Locate the cell with the specified text and output its (x, y) center coordinate. 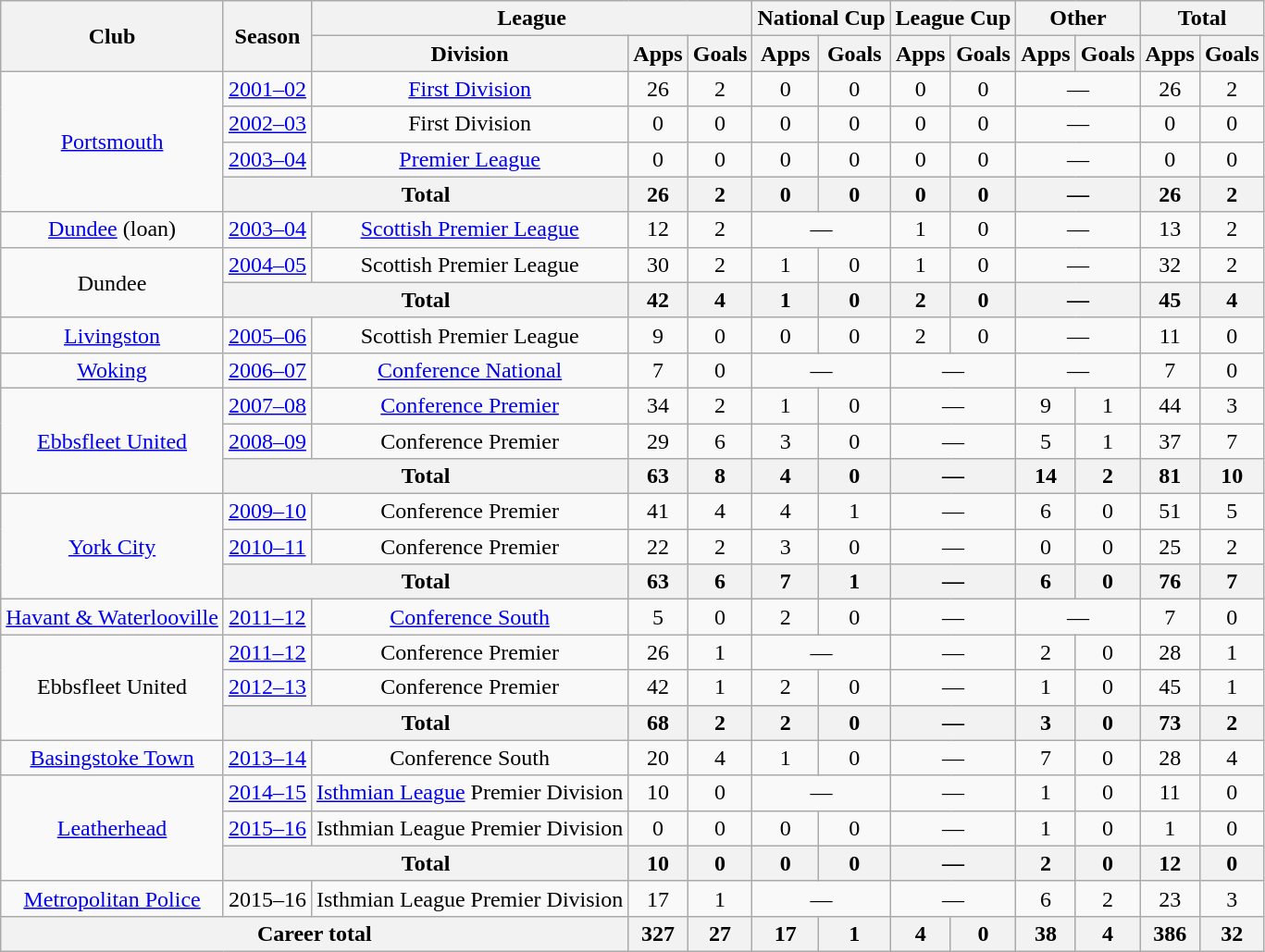
Woking (113, 370)
68 (658, 723)
2004–05 (267, 265)
14 (1046, 476)
27 (720, 933)
386 (1170, 933)
327 (658, 933)
Dundee (loan) (113, 229)
13 (1170, 229)
Conference National (469, 370)
30 (658, 265)
22 (658, 547)
Other (1078, 19)
2007–08 (267, 405)
51 (1170, 512)
League (531, 19)
Career total (315, 933)
8 (720, 476)
2006–07 (267, 370)
44 (1170, 405)
2014–15 (267, 793)
37 (1170, 441)
76 (1170, 582)
York City (113, 547)
Premier League (469, 159)
Havant & Waterlooville (113, 617)
2001–02 (267, 89)
Leatherhead (113, 828)
2008–09 (267, 441)
Season (267, 36)
Livingston (113, 335)
2013–14 (267, 758)
League Cup (953, 19)
38 (1046, 933)
34 (658, 405)
41 (658, 512)
Basingstoke Town (113, 758)
73 (1170, 723)
2005–06 (267, 335)
Portsmouth (113, 142)
29 (658, 441)
2010–11 (267, 547)
National Cup (822, 19)
2012–13 (267, 687)
25 (1170, 547)
Club (113, 36)
Dundee (113, 282)
Metropolitan Police (113, 898)
Division (469, 54)
20 (658, 758)
81 (1170, 476)
2002–03 (267, 124)
23 (1170, 898)
2009–10 (267, 512)
